From the cell containing the given text, extract its center point as [x, y] coordinate. 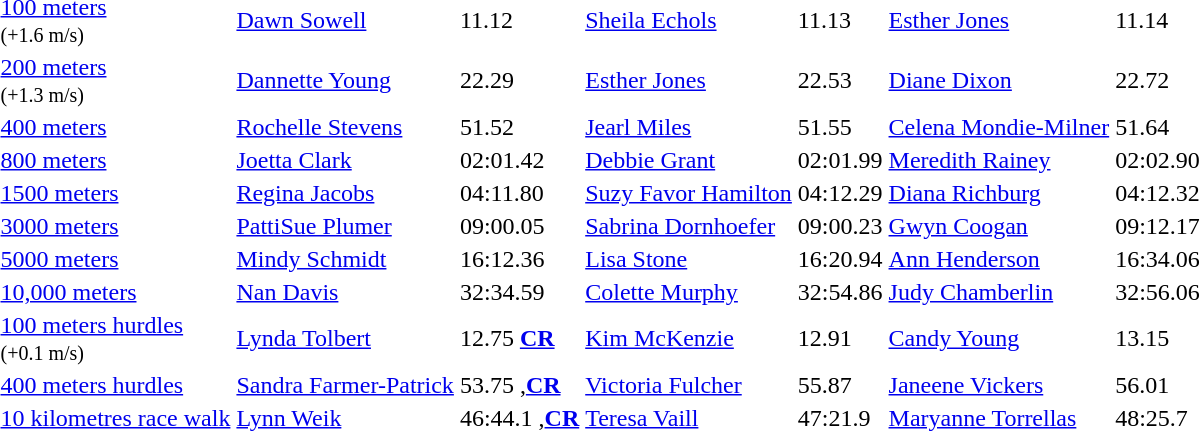
Suzy Favor Hamilton [689, 193]
Sabrina Dornhoefer [689, 226]
22.29 [519, 80]
Joetta Clark [345, 160]
02:01.42 [519, 160]
04:12.29 [840, 193]
Victoria Fulcher [689, 385]
55.87 [840, 385]
04:11.80 [519, 193]
Meredith Rainey [999, 160]
51.52 [519, 127]
Lisa Stone [689, 259]
Lynda Tolbert [345, 338]
12.91 [840, 338]
Candy Young [999, 338]
Colette Murphy [689, 292]
Sandra Farmer-Patrick [345, 385]
Celena Mondie-Milner [999, 127]
Nan Davis [345, 292]
16:20.94 [840, 259]
Dannette Young [345, 80]
PattiSue Plumer [345, 226]
Ann Henderson [999, 259]
51.55 [840, 127]
Mindy Schmidt [345, 259]
Rochelle Stevens [345, 127]
Esther Jones [689, 80]
16:12.36 [519, 259]
53.75 ,CR [519, 385]
Regina Jacobs [345, 193]
32:54.86 [840, 292]
09:00.23 [840, 226]
12.75 CR [519, 338]
Kim McKenzie [689, 338]
22.53 [840, 80]
02:01.99 [840, 160]
Gwyn Coogan [999, 226]
09:00.05 [519, 226]
Janeene Vickers [999, 385]
Diane Dixon [999, 80]
Diana Richburg [999, 193]
Jearl Miles [689, 127]
Judy Chamberlin [999, 292]
Debbie Grant [689, 160]
32:34.59 [519, 292]
